Return [X, Y] of the center of cell containing provided text 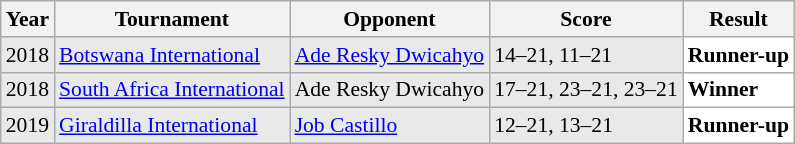
Score [586, 19]
17–21, 23–21, 23–21 [586, 90]
Result [738, 19]
Giraldilla International [172, 126]
Winner [738, 90]
Tournament [172, 19]
Year [28, 19]
14–21, 11–21 [586, 55]
Botswana International [172, 55]
12–21, 13–21 [586, 126]
2019 [28, 126]
South Africa International [172, 90]
Opponent [390, 19]
Job Castillo [390, 126]
